Output the (X, Y) coordinate of the center of the cell containing the given text.  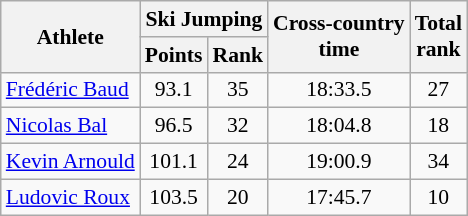
101.1 (174, 162)
27 (438, 90)
Total rank (438, 36)
Athlete (70, 36)
Frédéric Baud (70, 90)
103.5 (174, 197)
18:33.5 (339, 90)
35 (238, 90)
24 (238, 162)
Cross-country time (339, 36)
Ski Jumping (204, 19)
34 (438, 162)
18 (438, 126)
Points (174, 55)
93.1 (174, 90)
Kevin Arnould (70, 162)
Nicolas Bal (70, 126)
Ludovic Roux (70, 197)
17:45.7 (339, 197)
20 (238, 197)
10 (438, 197)
18:04.8 (339, 126)
32 (238, 126)
Rank (238, 55)
96.5 (174, 126)
19:00.9 (339, 162)
